From the cell containing the given text, extract its center point as (X, Y) coordinate. 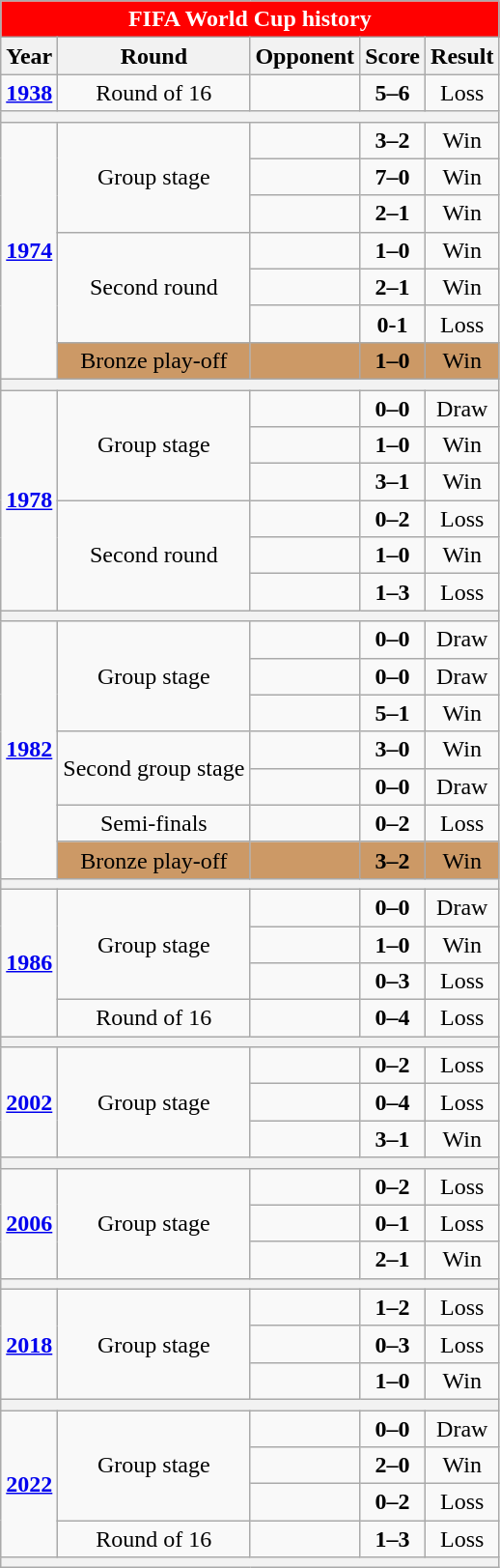
5–6 (393, 93)
1–2 (393, 1307)
2022 (29, 1484)
7–0 (393, 177)
2002 (29, 1102)
1974 (29, 250)
3–0 (393, 750)
Round (154, 56)
Opponent (305, 56)
0–1 (393, 1223)
Second group stage (154, 768)
2006 (29, 1223)
1938 (29, 93)
1978 (29, 500)
FIFA World Cup history (250, 19)
Result (462, 56)
1986 (29, 962)
0-1 (393, 324)
2018 (29, 1344)
2–0 (393, 1466)
1982 (29, 750)
Year (29, 56)
5–1 (393, 713)
Semi-finals (154, 823)
Score (393, 56)
